Detect which cell encompasses the target text, then output its [X, Y] center coordinate. 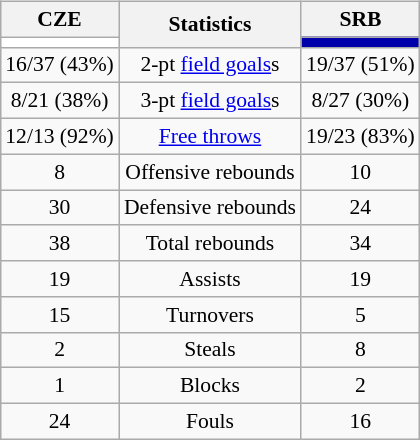
Free throws [210, 136]
15 [60, 314]
38 [60, 243]
8/27 (30%) [360, 101]
Statistics [210, 24]
16/37 (43%) [60, 65]
Steals [210, 350]
Assists [210, 279]
8/21 (38%) [60, 101]
Defensive rebounds [210, 208]
Fouls [210, 421]
Total rebounds [210, 243]
2-pt field goalss [210, 65]
19/37 (51%) [360, 65]
19/23 (83%) [360, 136]
10 [360, 172]
Turnovers [210, 314]
SRB [360, 19]
12/13 (92%) [60, 136]
Offensive rebounds [210, 172]
5 [360, 314]
30 [60, 208]
16 [360, 421]
CZE [60, 19]
3-pt field goalss [210, 101]
34 [360, 243]
Blocks [210, 386]
1 [60, 386]
